Find where the given text appears and provide that cell's center as [X, Y] coordinate. 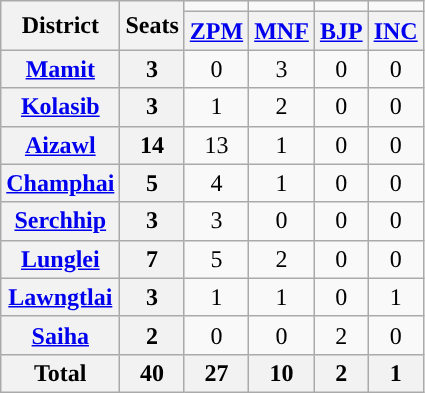
Total [60, 373]
13 [216, 145]
Lawngtlai [60, 297]
Mamit [60, 69]
27 [216, 373]
Seats [152, 26]
7 [152, 259]
BJP [341, 31]
4 [216, 183]
Serchhip [60, 221]
District [60, 26]
Champhai [60, 183]
Saiha [60, 335]
Lunglei [60, 259]
INC [396, 31]
10 [282, 373]
ZPM [216, 31]
14 [152, 145]
MNF [282, 31]
Kolasib [60, 107]
Aizawl [60, 145]
40 [152, 373]
